Locate the cell with the specified text and output its [x, y] center coordinate. 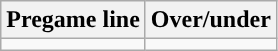
Over/under [210, 20]
Pregame line [74, 20]
